Extract the [X, Y] coordinate from the center of the cell holding the provided text.  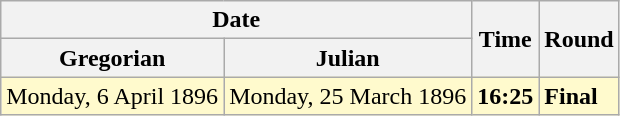
Monday, 6 April 1896 [112, 96]
Time [506, 39]
Final [579, 96]
Julian [348, 58]
Gregorian [112, 58]
16:25 [506, 96]
Date [236, 20]
Round [579, 39]
Monday, 25 March 1896 [348, 96]
